Find where the given text appears and provide that cell's center as [X, Y] coordinate. 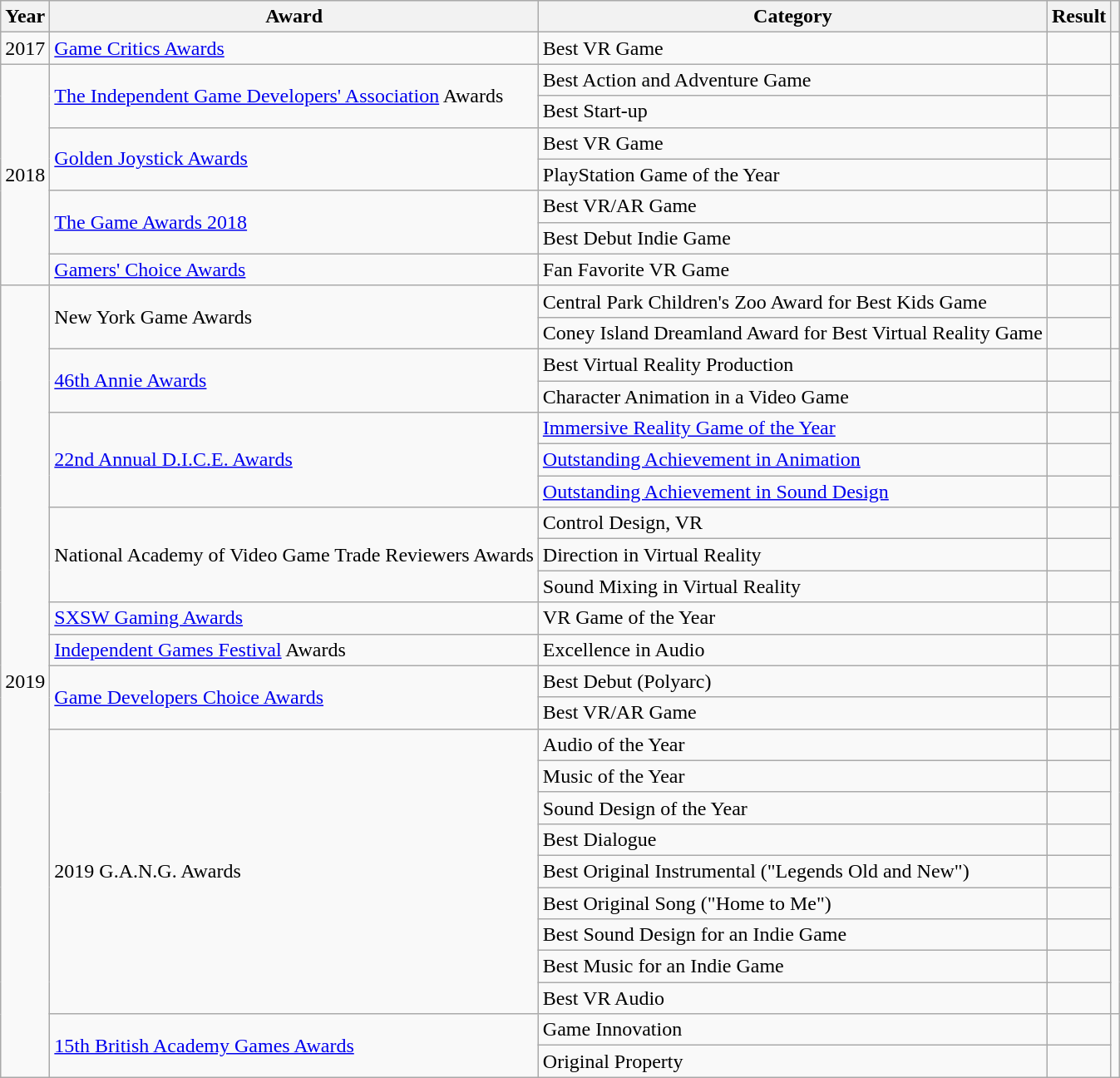
National Academy of Video Game Trade Reviewers Awards [294, 555]
Award [294, 17]
VR Game of the Year [792, 618]
2017 [25, 48]
Best Dialogue [792, 839]
2019 G.A.N.G. Awards [294, 872]
Best Virtual Reality Production [792, 364]
Character Animation in a Video Game [792, 397]
Game Innovation [792, 1030]
Best Original Instrumental ("Legends Old and New") [792, 871]
Best Action and Adventure Game [792, 80]
Game Developers Choice Awards [294, 697]
Best Debut Indie Game [792, 238]
22nd Annual D.I.C.E. Awards [294, 460]
Sound Mixing in Virtual Reality [792, 586]
46th Annie Awards [294, 380]
Audio of the Year [792, 744]
Outstanding Achievement in Sound Design [792, 492]
Result [1078, 17]
Central Park Children's Zoo Award for Best Kids Game [792, 301]
The Game Awards 2018 [294, 222]
Game Critics Awards [294, 48]
Music of the Year [792, 776]
Best Music for an Indie Game [792, 967]
SXSW Gaming Awards [294, 618]
Immersive Reality Game of the Year [792, 428]
Best Original Song ("Home to Me") [792, 902]
Category [792, 17]
Outstanding Achievement in Animation [792, 460]
Best VR Audio [792, 998]
New York Game Awards [294, 317]
Best Debut (Polyarc) [792, 681]
Fan Favorite VR Game [792, 269]
Coney Island Dreamland Award for Best Virtual Reality Game [792, 333]
Excellence in Audio [792, 650]
Sound Design of the Year [792, 808]
Best Sound Design for an Indie Game [792, 935]
Year [25, 17]
Gamers' Choice Awards [294, 269]
Golden Joystick Awards [294, 159]
Independent Games Festival Awards [294, 650]
The Independent Game Developers' Association Awards [294, 96]
Direction in Virtual Reality [792, 555]
PlayStation Game of the Year [792, 175]
Original Property [792, 1061]
2018 [25, 175]
15th British Academy Games Awards [294, 1046]
2019 [25, 681]
Best Start-up [792, 111]
Control Design, VR [792, 523]
